Locate the cell with the specified text and output its (X, Y) center coordinate. 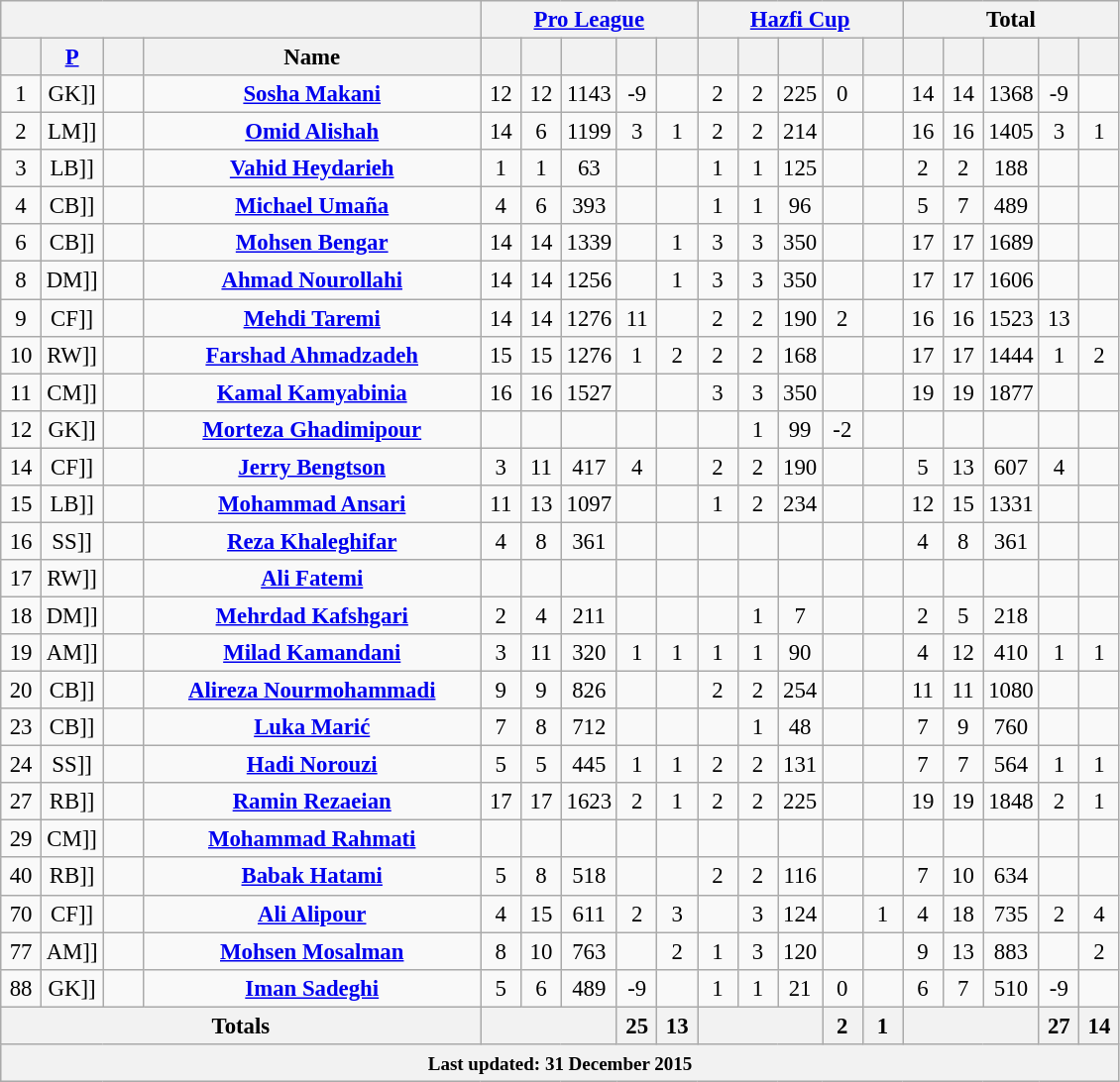
234 (801, 504)
Babak Hatami (311, 877)
410 (1011, 653)
1606 (1011, 280)
Sosha Makani (311, 94)
63 (589, 168)
214 (801, 132)
Name (311, 57)
1623 (589, 802)
1527 (589, 392)
-2 (842, 429)
Mohsen Bengar (311, 243)
320 (589, 653)
125 (801, 168)
518 (589, 877)
1080 (1011, 691)
Ali Alipour (311, 914)
Totals (241, 1026)
Total (1011, 20)
Kamal Kamyabinia (311, 392)
Jerry Bengtson (311, 467)
Luka Marić (311, 727)
393 (589, 206)
607 (1011, 467)
1368 (1011, 94)
88 (22, 988)
23 (22, 727)
760 (1011, 727)
24 (22, 765)
25 (636, 1026)
96 (801, 206)
Omid Alishah (311, 132)
Ahmad Nourollahi (311, 280)
99 (801, 429)
611 (589, 914)
90 (801, 653)
1848 (1011, 802)
735 (1011, 914)
1199 (589, 132)
1405 (1011, 132)
Mohsen Mosalman (311, 951)
Alireza Nourmohammadi (311, 691)
1689 (1011, 243)
120 (801, 951)
77 (22, 951)
Ali Fatemi (311, 579)
634 (1011, 877)
1331 (1011, 504)
Pro League (589, 20)
763 (589, 951)
1339 (589, 243)
48 (801, 727)
1256 (589, 280)
254 (801, 691)
Reza Khaleghifar (311, 541)
LM]] (71, 132)
218 (1011, 615)
70 (22, 914)
124 (801, 914)
21 (801, 988)
20 (22, 691)
211 (589, 615)
Iman Sadeghi (311, 988)
Farshad Ahmadzadeh (311, 355)
1444 (1011, 355)
116 (801, 877)
188 (1011, 168)
883 (1011, 951)
Mehdi Taremi (311, 318)
40 (22, 877)
Milad Kamandani (311, 653)
564 (1011, 765)
826 (589, 691)
445 (589, 765)
Last updated: 31 December 2015 (560, 1063)
Vahid Heydarieh (311, 168)
Mehrdad Kafshgari (311, 615)
1097 (589, 504)
P (71, 57)
131 (801, 765)
510 (1011, 988)
Ramin Rezaeian (311, 802)
Morteza Ghadimipour (311, 429)
29 (22, 839)
417 (589, 467)
Mohammad Rahmati (311, 839)
Mohammad Ansari (311, 504)
712 (589, 727)
Michael Umaña (311, 206)
1523 (1011, 318)
168 (801, 355)
Hadi Norouzi (311, 765)
1143 (589, 94)
1877 (1011, 392)
Hazfi Cup (801, 20)
